Output the [x, y] coordinate of the center of the cell containing the given text.  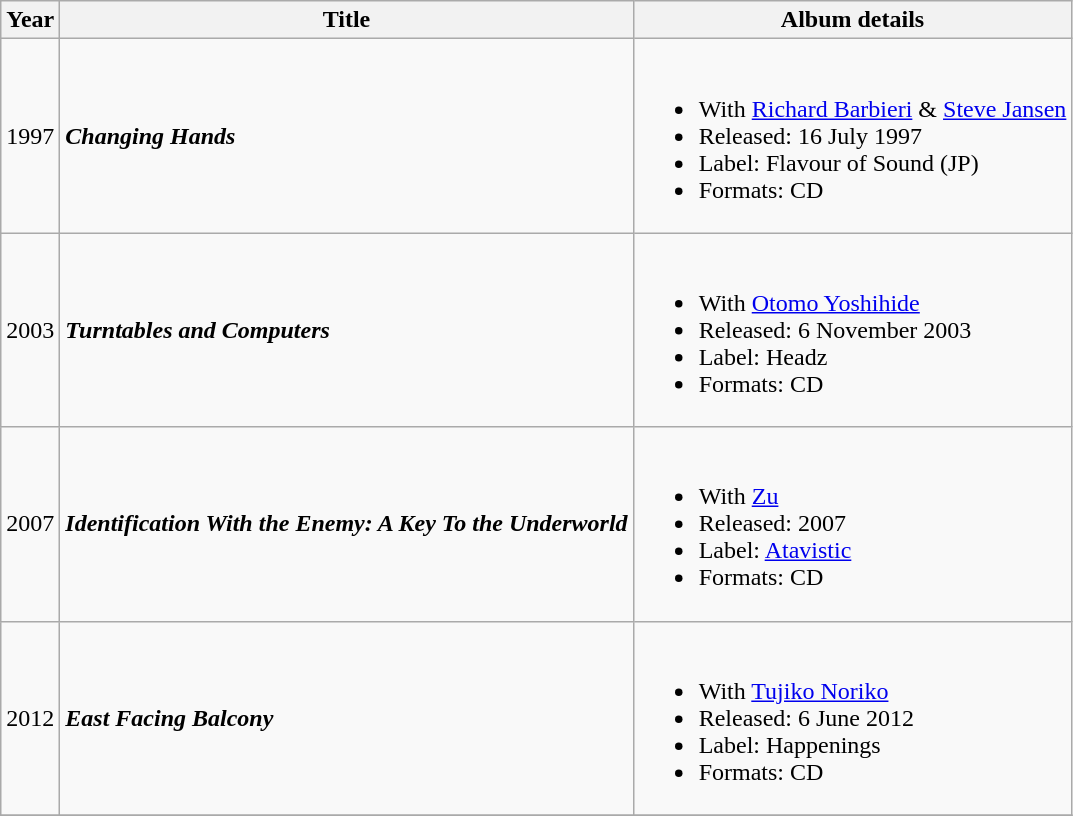
2003 [30, 330]
With Richard Barbieri & Steve JansenReleased: 16 July 1997Label: Flavour of Sound (JP)Formats: CD [852, 136]
2007 [30, 524]
Title [346, 20]
Turntables and Computers [346, 330]
Album details [852, 20]
1997 [30, 136]
With Otomo YoshihideReleased: 6 November 2003Label: HeadzFormats: CD [852, 330]
Changing Hands [346, 136]
2012 [30, 718]
Identification With the Enemy: A Key To the Underworld [346, 524]
East Facing Balcony [346, 718]
Year [30, 20]
With ZuReleased: 2007Label: AtavisticFormats: CD [852, 524]
With Tujiko NorikoReleased: 6 June 2012Label: HappeningsFormats: CD [852, 718]
